Provide the (x, y) coordinate of the cell's center where the given text is located.  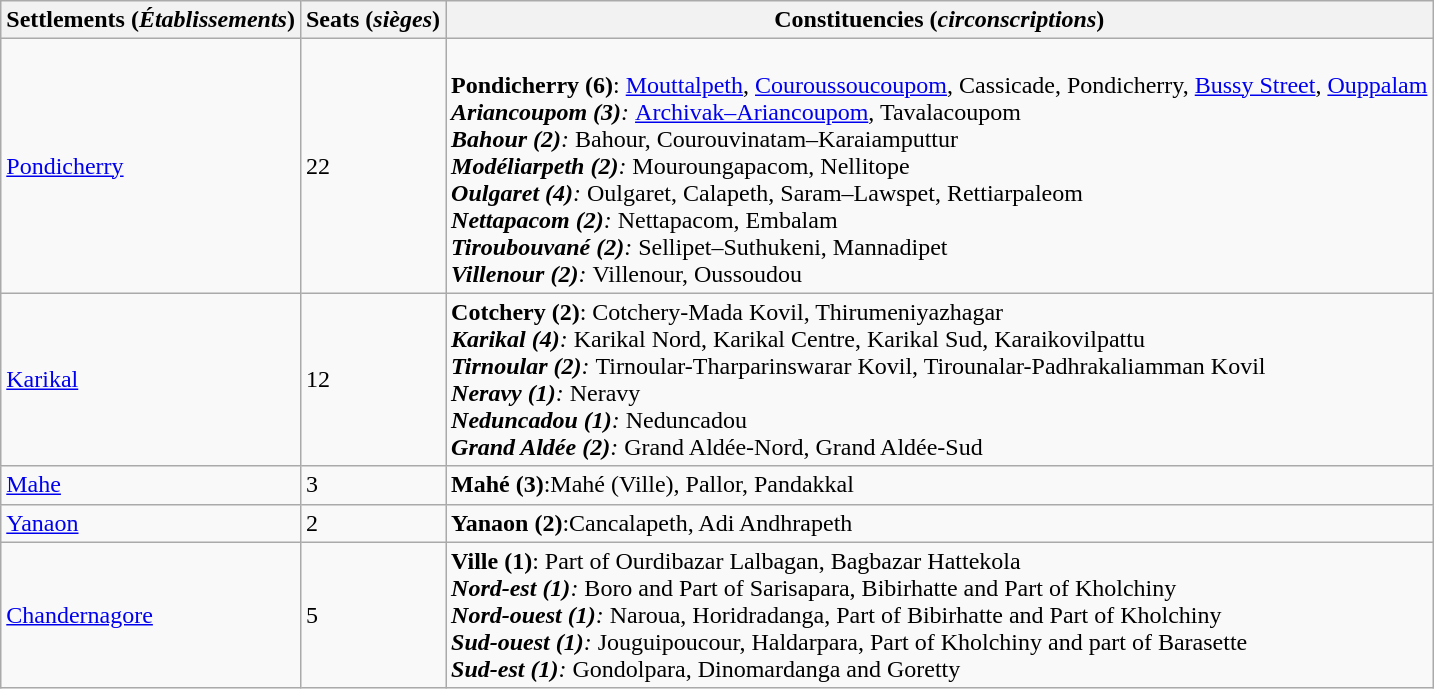
Yanaon (151, 523)
Mahé (3):Mahé (Ville), Pallor, Pandakkal (940, 485)
Chandernagore (151, 615)
5 (372, 615)
Mahe (151, 485)
Settlements (Établissements) (151, 20)
2 (372, 523)
Constituencies (circonscriptions) (940, 20)
Seats (sièges) (372, 20)
12 (372, 380)
Karikal (151, 380)
22 (372, 166)
Pondicherry (151, 166)
3 (372, 485)
Yanaon (2):Cancalapeth, Adi Andhrapeth (940, 523)
